Determine the [X, Y] coordinate at the center of the cell enclosing the given text.  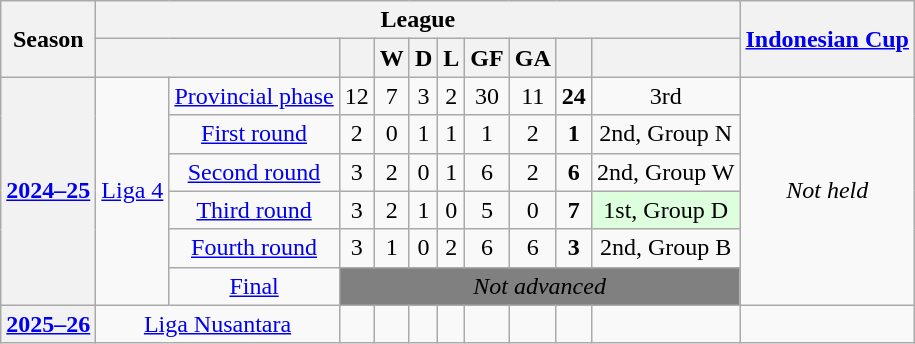
2025–26 [48, 324]
2nd, Group W [666, 172]
Provincial phase [254, 96]
GA [532, 58]
Final [254, 286]
1st, Group D [666, 210]
Liga Nusantara [218, 324]
L [452, 58]
Not advanced [540, 286]
Second round [254, 172]
Liga 4 [132, 191]
League [418, 20]
24 [574, 96]
2024–25 [48, 191]
5 [487, 210]
Fourth round [254, 248]
2nd, Group N [666, 134]
GF [487, 58]
3rd [666, 96]
12 [356, 96]
Indonesian Cup [827, 39]
Third round [254, 210]
First round [254, 134]
2nd, Group B [666, 248]
Not held [827, 191]
Season [48, 39]
D [423, 58]
W [392, 58]
30 [487, 96]
11 [532, 96]
